Identify which cell holds the provided text, then report its [X, Y] central coordinate. 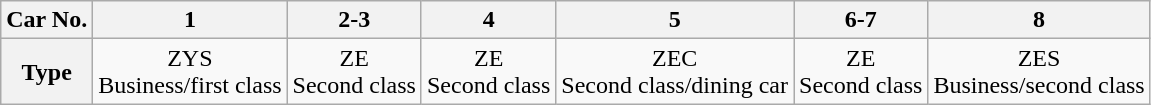
2-3 [354, 20]
6-7 [861, 20]
ZECSecond class/dining car [675, 72]
ZYSBusiness/first class [190, 72]
5 [675, 20]
8 [1039, 20]
ZESBusiness/second class [1039, 72]
Car No. [47, 20]
1 [190, 20]
Type [47, 72]
4 [488, 20]
